Detect which cell encompasses the target text, then output its [x, y] center coordinate. 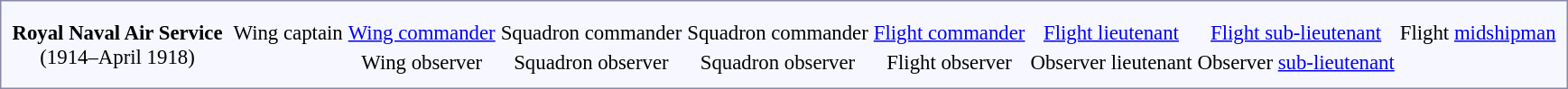
Flight midshipman [1478, 32]
Flight sub-lieutenant [1296, 32]
Wing observer [422, 62]
Wing captain [288, 32]
Observer sub-lieutenant [1296, 62]
Flight commander [950, 32]
Flight observer [950, 62]
Royal Naval Air Service(1914–April 1918) [117, 45]
Wing commander [422, 32]
Observer lieutenant [1111, 62]
Flight lieutenant [1111, 32]
